Detect which cell encompasses the target text, then output its (X, Y) center coordinate. 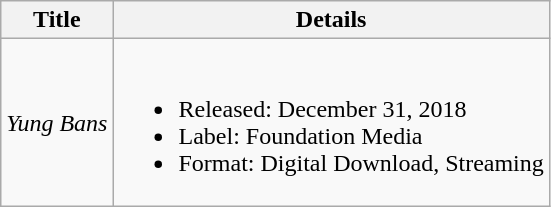
Released: December 31, 2018Label: Foundation MediaFormat: Digital Download, Streaming (331, 122)
Yung Bans (57, 122)
Details (331, 20)
Title (57, 20)
